Identify which cell holds the provided text, then report its (x, y) central coordinate. 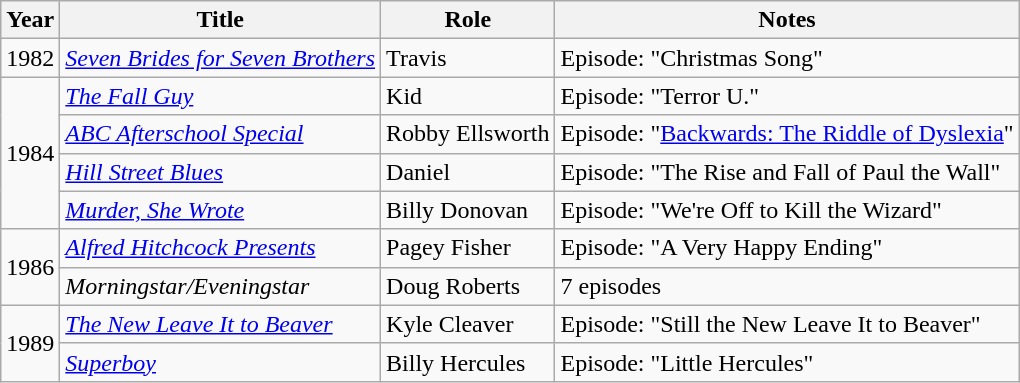
Episode: "Terror U." (787, 96)
Episode: "Backwards: The Riddle of Dyslexia" (787, 134)
1984 (30, 153)
Notes (787, 20)
1989 (30, 343)
Doug Roberts (468, 286)
Morningstar/Eveningstar (220, 286)
Kid (468, 96)
1982 (30, 58)
Billy Hercules (468, 362)
Superboy (220, 362)
Role (468, 20)
Seven Brides for Seven Brothers (220, 58)
The New Leave It to Beaver (220, 324)
Episode: "Christmas Song" (787, 58)
Hill Street Blues (220, 172)
Kyle Cleaver (468, 324)
Daniel (468, 172)
Title (220, 20)
Alfred Hitchcock Presents (220, 248)
Episode: "The Rise and Fall of Paul the Wall" (787, 172)
Episode: "Still the New Leave It to Beaver" (787, 324)
ABC Afterschool Special (220, 134)
Year (30, 20)
Robby Ellsworth (468, 134)
Murder, She Wrote (220, 210)
Episode: "We're Off to Kill the Wizard" (787, 210)
Episode: "A Very Happy Ending" (787, 248)
Pagey Fisher (468, 248)
Episode: "Little Hercules" (787, 362)
7 episodes (787, 286)
Billy Donovan (468, 210)
Travis (468, 58)
The Fall Guy (220, 96)
1986 (30, 267)
